Find where the given text appears and provide that cell's center as (X, Y) coordinate. 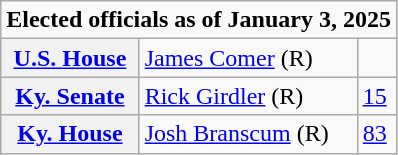
Elected officials as of January 3, 2025 (199, 20)
Ky. Senate (70, 96)
U.S. House (70, 58)
James Comer (R) (248, 58)
Rick Girdler (R) (248, 96)
Ky. House (70, 134)
15 (376, 96)
Josh Branscum (R) (248, 134)
83 (376, 134)
